Find where the given text appears and provide that cell's center as (X, Y) coordinate. 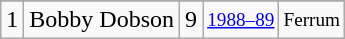
1988–89 (241, 20)
9 (192, 20)
Bobby Dobson (102, 20)
1 (12, 20)
Ferrum (312, 20)
